Scan for the cell matching the given text and deliver its (x, y) coordinate at center. 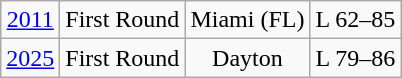
Miami (FL) (248, 20)
Dayton (248, 58)
L 79–86 (356, 58)
2025 (30, 58)
2011 (30, 20)
L 62–85 (356, 20)
